Search for the cell housing the specified text and yield its (X, Y) center coordinate. 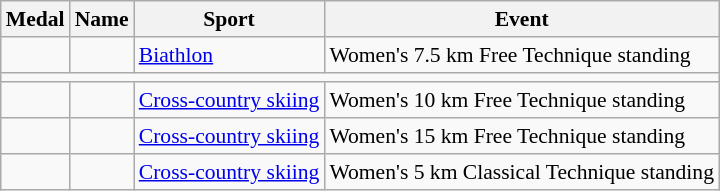
Women's 5 km Classical Technique standing (522, 172)
Event (522, 19)
Women's 7.5 km Free Technique standing (522, 55)
Sport (230, 19)
Biathlon (230, 55)
Name (102, 19)
Medal (36, 19)
Women's 15 km Free Technique standing (522, 136)
Women's 10 km Free Technique standing (522, 101)
